Identify which cell holds the provided text, then report its (x, y) central coordinate. 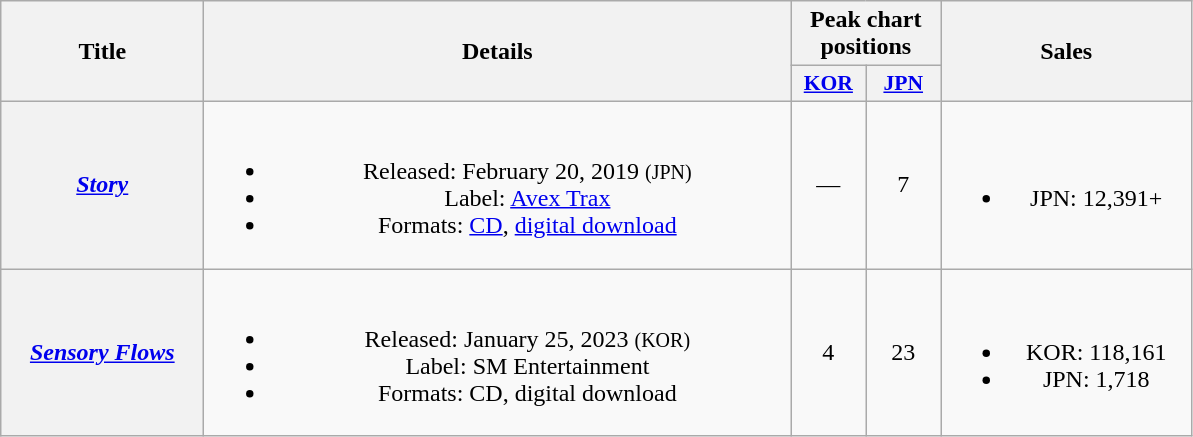
Peak chart positions (866, 34)
Sensory Flows (102, 352)
7 (904, 184)
JPN: 12,391+ (1066, 184)
4 (828, 352)
Sales (1066, 52)
Story (102, 184)
Title (102, 52)
KOR: 118,161JPN: 1,718 (1066, 352)
— (828, 184)
23 (904, 352)
Released: January 25, 2023 (KOR)Label: SM EntertainmentFormats: CD, digital download (498, 352)
JPN (904, 84)
Released: February 20, 2019 (JPN)Label: Avex TraxFormats: CD, digital download (498, 184)
KOR (828, 84)
Details (498, 52)
